Search for the cell housing the specified text and yield its (X, Y) center coordinate. 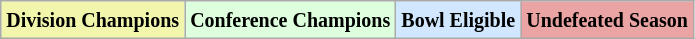
Undefeated Season (608, 20)
Conference Champions (290, 20)
Bowl Eligible (458, 20)
Division Champions (93, 20)
